From the cell containing the given text, extract its center point as [x, y] coordinate. 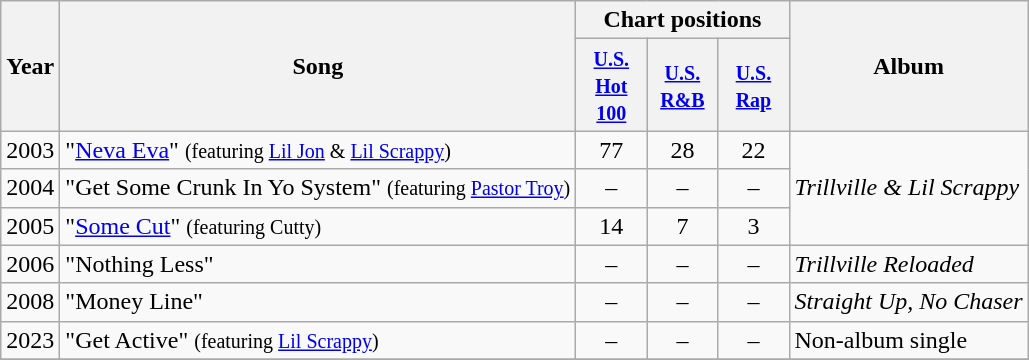
3 [754, 226]
U.S. Hot 100 [612, 85]
"Nothing Less" [318, 264]
Straight Up, No Chaser [908, 302]
U.S. R&B [682, 85]
"Money Line" [318, 302]
Chart positions [682, 20]
2008 [30, 302]
Non-album single [908, 340]
7 [682, 226]
2006 [30, 264]
Song [318, 66]
77 [612, 150]
2003 [30, 150]
14 [612, 226]
"Get Active" (featuring Lil Scrappy) [318, 340]
2005 [30, 226]
U.S. Rap [754, 85]
Year [30, 66]
2023 [30, 340]
"Some Cut" (featuring Cutty) [318, 226]
28 [682, 150]
"Get Some Crunk In Yo System" (featuring Pastor Troy) [318, 188]
Album [908, 66]
"Neva Eva" (featuring Lil Jon & Lil Scrappy) [318, 150]
2004 [30, 188]
22 [754, 150]
Trillville & Lil Scrappy [908, 188]
Trillville Reloaded [908, 264]
